Provide the [x, y] coordinate of the cell's center where the given text is located.  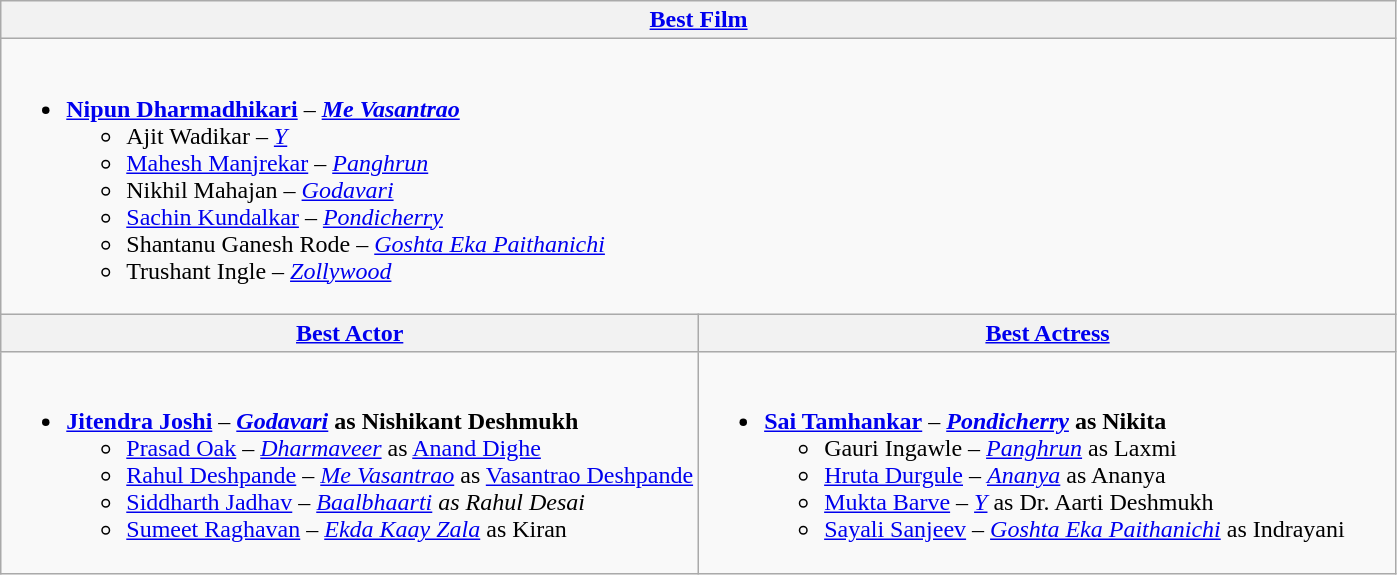
Best Film [699, 20]
Best Actress [1048, 333]
Best Actor [350, 333]
